Pinpoint the cell where the given text exists, returning its [x, y] midpoint coordinate. 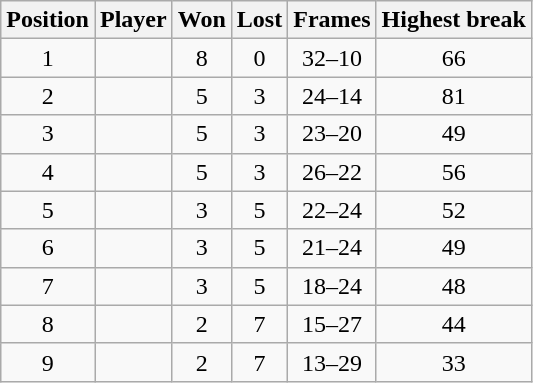
22–24 [332, 210]
52 [454, 210]
0 [259, 58]
18–24 [332, 286]
23–20 [332, 134]
Lost [259, 20]
48 [454, 286]
33 [454, 362]
15–27 [332, 324]
Won [202, 20]
56 [454, 172]
Frames [332, 20]
1 [48, 58]
4 [48, 172]
Highest break [454, 20]
6 [48, 248]
Position [48, 20]
21–24 [332, 248]
32–10 [332, 58]
81 [454, 96]
13–29 [332, 362]
66 [454, 58]
9 [48, 362]
Player [133, 20]
44 [454, 324]
24–14 [332, 96]
26–22 [332, 172]
